Search for the cell housing the specified text and yield its [x, y] center coordinate. 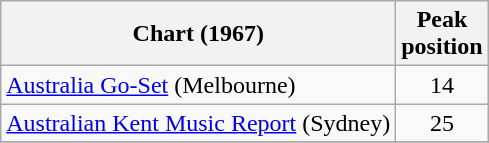
Australian Kent Music Report (Sydney) [198, 123]
25 [442, 123]
14 [442, 85]
Australia Go-Set (Melbourne) [198, 85]
Chart (1967) [198, 34]
Peakposition [442, 34]
